Output the (x, y) coordinate of the center of the cell containing the given text.  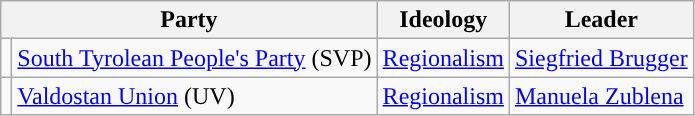
Siegfried Brugger (601, 58)
South Tyrolean People's Party (SVP) (194, 58)
Party (189, 20)
Valdostan Union (UV) (194, 96)
Ideology (443, 20)
Leader (601, 20)
Manuela Zublena (601, 96)
